Return [X, Y] of the center of cell containing provided text 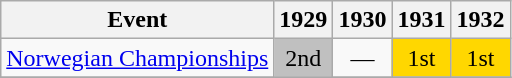
1931 [422, 20]
1932 [480, 20]
Event [138, 20]
2nd [304, 58]
1930 [362, 20]
1929 [304, 20]
— [362, 58]
Norwegian Championships [138, 58]
